For the text-containing cell, return its midpoint in (X, Y) coordinate format. 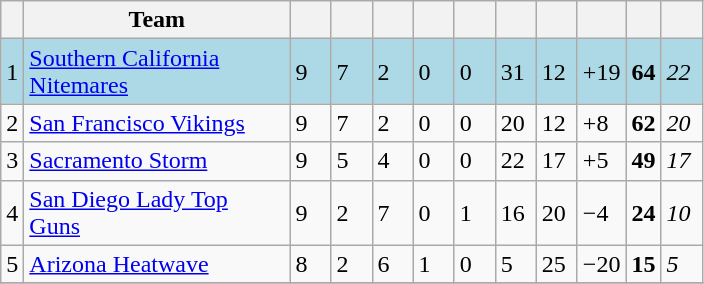
64 (644, 72)
−20 (602, 264)
6 (392, 264)
25 (556, 264)
16 (516, 212)
Arizona Heatwave (157, 264)
15 (644, 264)
San Francisco Vikings (157, 123)
62 (644, 123)
3 (12, 161)
Team (157, 20)
8 (310, 264)
31 (516, 72)
49 (644, 161)
+19 (602, 72)
San Diego Lady Top Guns (157, 212)
Sacramento Storm (157, 161)
+8 (602, 123)
−4 (602, 212)
24 (644, 212)
+5 (602, 161)
Southern California Nitemares (157, 72)
10 (682, 212)
